Identify which cell holds the provided text, then report its (x, y) central coordinate. 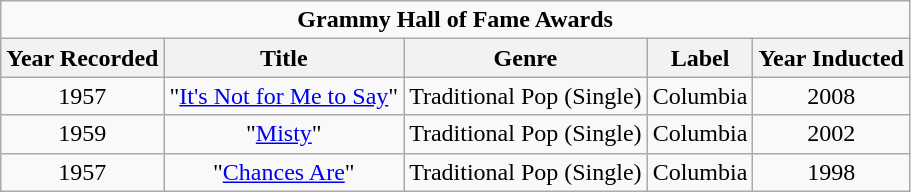
Genre (526, 58)
2008 (832, 96)
"Misty" (284, 134)
"It's Not for Me to Say" (284, 96)
1998 (832, 172)
"Chances Are" (284, 172)
Grammy Hall of Fame Awards (456, 20)
2002 (832, 134)
Label (700, 58)
Year Inducted (832, 58)
Year Recorded (82, 58)
1959 (82, 134)
Title (284, 58)
